Scan for the cell matching the given text and deliver its (x, y) coordinate at center. 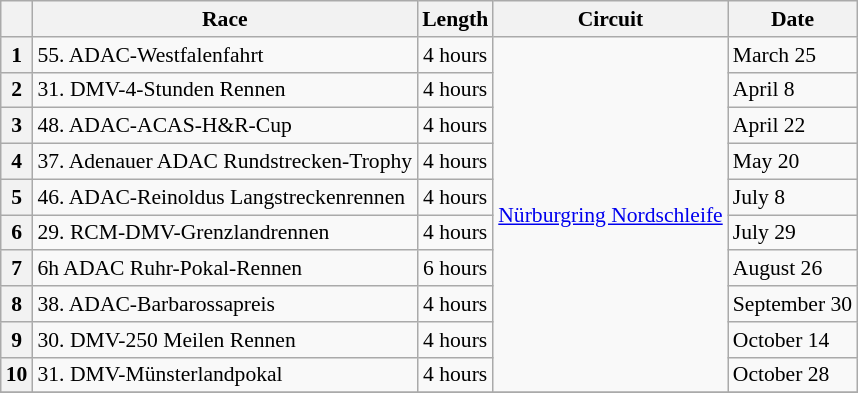
Date (792, 19)
July 8 (792, 197)
September 30 (792, 304)
Circuit (610, 19)
1 (17, 55)
48. ADAC-ACAS-H&R-Cup (224, 126)
May 20 (792, 162)
9 (17, 340)
30. DMV-250 Meilen Rennen (224, 340)
31. DMV-Münsterlandpokal (224, 375)
July 29 (792, 233)
Nürburgring Nordschleife (610, 215)
August 26 (792, 269)
6 (17, 233)
6h ADAC Ruhr-Pokal-Rennen (224, 269)
4 (17, 162)
3 (17, 126)
6 hours (455, 269)
April 8 (792, 90)
March 25 (792, 55)
10 (17, 375)
Length (455, 19)
29. RCM-DMV-Grenzlandrennen (224, 233)
46. ADAC-Reinoldus Langstreckenrennen (224, 197)
38. ADAC-Barbarossapreis (224, 304)
April 22 (792, 126)
October 14 (792, 340)
7 (17, 269)
37. Adenauer ADAC Rundstrecken-Trophy (224, 162)
31. DMV-4-Stunden Rennen (224, 90)
55. ADAC-Westfalenfahrt (224, 55)
October 28 (792, 375)
Race (224, 19)
8 (17, 304)
2 (17, 90)
5 (17, 197)
